Pinpoint the cell where the given text exists, returning its (X, Y) midpoint coordinate. 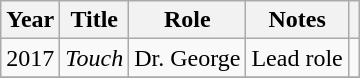
2017 (30, 58)
Touch (94, 58)
Title (94, 20)
Role (188, 20)
Notes (297, 20)
Dr. George (188, 58)
Year (30, 20)
Lead role (297, 58)
